Output the [X, Y] coordinate of the center of the cell containing the given text.  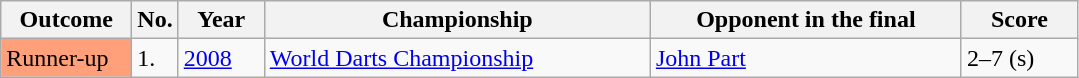
Year [221, 20]
2008 [221, 58]
Outcome [66, 20]
World Darts Championship [457, 58]
1. [155, 58]
Score [1019, 20]
Opponent in the final [806, 20]
Championship [457, 20]
John Part [806, 58]
2–7 (s) [1019, 58]
No. [155, 20]
Runner-up [66, 58]
